Detect which cell encompasses the target text, then output its (x, y) center coordinate. 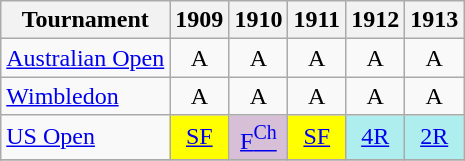
1912 (376, 20)
1909 (200, 20)
FCh (258, 138)
1910 (258, 20)
US Open (86, 138)
1911 (317, 20)
4R (376, 138)
Tournament (86, 20)
Australian Open (86, 58)
2R (434, 138)
Wimbledon (86, 96)
1913 (434, 20)
